Provide the [x, y] coordinate of the cell's center where the given text is located.  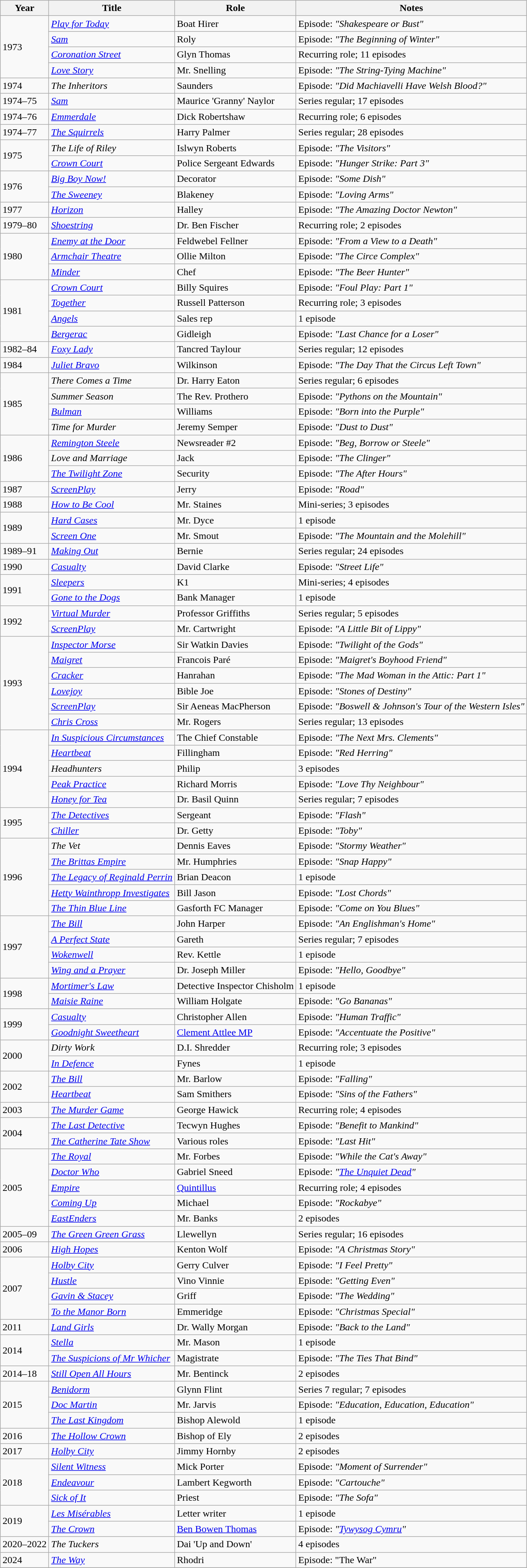
Rev. Kettle [235, 955]
Honey for Tea [112, 799]
Feldwebel Fellner [235, 241]
2002 [24, 1087]
Episode: "Go Bananas" [411, 1001]
Episode: "Shakespeare or Bust" [411, 24]
Summer Season [112, 396]
2019 [24, 1521]
Michael [235, 1203]
Billy Squires [235, 287]
The Murder Game [112, 1110]
Episode: "Street Life" [411, 567]
Role [235, 8]
Headhunters [112, 769]
The Green Green Grass [112, 1234]
Episode: "Back to the Land" [411, 1327]
Episode: "The String-Tying Machine" [411, 70]
Big Boy Now! [112, 179]
2020–2022 [24, 1544]
Newsreader #2 [235, 442]
Glyn Thomas [235, 55]
1989 [24, 528]
Mini-series; 3 episodes [411, 505]
Jack [235, 458]
Boat Hirer [235, 24]
Blakeney [235, 194]
John Harper [235, 923]
Episode: "Some Dish" [411, 179]
Notes [411, 8]
Episode: "The Mountain and the Molehill" [411, 536]
1998 [24, 994]
Chris Cross [112, 722]
Mick Porter [235, 1467]
Bernie [235, 551]
Episode: "Red Herring" [411, 753]
Coming Up [112, 1203]
A Perfect State [112, 939]
2000 [24, 1056]
Mini-series; 4 episodes [411, 582]
The Vet [112, 846]
1984 [24, 365]
1992 [24, 621]
Minder [112, 272]
William Holgate [235, 1001]
Juliet Bravo [112, 365]
Bergerac [112, 334]
Episode: "Sins of the Fathers" [411, 1094]
Foxy Lady [112, 349]
The Life of Riley [112, 148]
Dr. Basil Quinn [235, 799]
Emmeridge [235, 1312]
Russell Patterson [235, 303]
Wokenwell [112, 955]
Lambert Kegworth [235, 1482]
1985 [24, 404]
Episode: "Come on You Blues" [411, 908]
Episode: "The Amazing Doctor Newton" [411, 210]
Les Misérables [112, 1513]
Dr. Ben Fischer [235, 225]
Episode: "The Day That the Circus Left Town" [411, 365]
Halley [235, 210]
Gareth [235, 939]
Episode: "Hunger Strike: Part 3" [411, 163]
Detective Inspector Chisholm [235, 986]
The Brittas Empire [112, 861]
3 episodes [411, 769]
1991 [24, 590]
Episode: "Stones of Destiny" [411, 691]
Ben Bowen Thomas [235, 1529]
Episode: "Accentuate the Positive" [411, 1032]
Episode: "Foul Play: Part 1" [411, 287]
David Clarke [235, 567]
Angels [112, 318]
Time for Murder [112, 427]
Mr. Snelling [235, 70]
Glynn Flint [235, 1389]
Episode: "The Beer Hunter" [411, 272]
Episode: "The Clinger" [411, 458]
Stella [112, 1343]
Endeavour [112, 1482]
1999 [24, 1025]
Gavin & Stacey [112, 1296]
1979–80 [24, 225]
Episode: "Tywysog Cymru" [411, 1529]
Williams [235, 411]
Kenton Wolf [235, 1250]
D.I. Shredder [235, 1048]
Mr. Rogers [235, 722]
The Royal [112, 1156]
2006 [24, 1250]
2017 [24, 1451]
Episode: "Human Traffic" [411, 1017]
The Tuckers [112, 1544]
Richard Morris [235, 784]
Gidleigh [235, 334]
2011 [24, 1327]
Series regular; 6 episodes [411, 380]
1996 [24, 877]
Sick of It [112, 1498]
Doctor Who [112, 1172]
Goodnight Sweetheart [112, 1032]
Mr. Bentinck [235, 1374]
Hard Cases [112, 520]
1997 [24, 947]
Roly [235, 39]
The Hollow Crown [112, 1435]
Series regular; 13 episodes [411, 722]
Police Sergeant Edwards [235, 163]
Christopher Allen [235, 1017]
Mr. Barlow [235, 1079]
Episode: "Stormy Weather" [411, 846]
Jeremy Semper [235, 427]
Love Story [112, 70]
Episode: "The Sofa" [411, 1498]
Episode: "Maigret's Boyhood Friend" [411, 660]
Episode: "Road" [411, 489]
Recurring role; 6 episodes [411, 117]
Francois Paré [235, 660]
Mr. Staines [235, 505]
Dr. Joseph Miller [235, 970]
1976 [24, 186]
Quintillus [235, 1188]
Recurring role; 2 episodes [411, 225]
The Last Detective [112, 1125]
2015 [24, 1405]
Episode: "The Beginning of Winter" [411, 39]
In Defence [112, 1063]
Screen One [112, 536]
1974 [24, 86]
Episode: "Loving Arms" [411, 194]
Wing and a Prayer [112, 970]
Cracker [112, 675]
Series regular; 24 episodes [411, 551]
Episode: "The Visitors" [411, 148]
Mr. Forbes [235, 1156]
Series regular; 16 episodes [411, 1234]
Episode: "Moment of Surrender" [411, 1467]
Vino Vinnie [235, 1281]
1988 [24, 505]
1987 [24, 489]
1993 [24, 683]
Episode: "The Wedding" [411, 1296]
Episode: "Falling" [411, 1079]
Episode: "Boswell & Johnson's Tour of the Western Isles" [411, 707]
Islwyn Roberts [235, 148]
Clement Attlee MP [235, 1032]
1973 [24, 47]
Wilkinson [235, 365]
Mr. Banks [235, 1219]
Enemy at the Door [112, 241]
Harry Palmer [235, 132]
The Last Kingdom [112, 1420]
Horizon [112, 210]
Episode: "Hello, Goodbye" [411, 970]
2024 [24, 1560]
Dai 'Up and Down' [235, 1544]
Shoestring [112, 225]
Sergeant [235, 815]
Maisie Raine [112, 1001]
2005–09 [24, 1234]
George Hawick [235, 1110]
Title [112, 8]
Series regular; 17 episodes [411, 101]
K1 [235, 582]
Empire [112, 1188]
Episode: "The Circe Complex" [411, 256]
Mortimer's Law [112, 986]
Episode: "Rockabye" [411, 1203]
Recurring role; 11 episodes [411, 55]
1982–84 [24, 349]
Silent Witness [112, 1467]
Bible Joe [235, 691]
1980 [24, 256]
Bank Manager [235, 598]
Ollie Milton [235, 256]
There Comes a Time [112, 380]
Chiller [112, 830]
Remington Steele [112, 442]
Episode: "Cartouche" [411, 1482]
In Suspicious Circumstances [112, 738]
2014–18 [24, 1374]
1989–91 [24, 551]
Sam Smithers [235, 1094]
The Suspicions of Mr Whicher [112, 1358]
Emmerdale [112, 117]
Episode: "I Feel Pretty" [411, 1265]
2016 [24, 1435]
Episode: "Dust to Dust" [411, 427]
Saunders [235, 86]
Hanrahan [235, 675]
Letter writer [235, 1513]
Dr. Getty [235, 830]
Mr. Jarvis [235, 1405]
Play for Today [112, 24]
Making Out [112, 551]
Maurice 'Granny' Naylor [235, 101]
Armchair Theatre [112, 256]
Mr. Cartwright [235, 629]
Episode: "A Christmas Story" [411, 1250]
Episode: "Snap Happy" [411, 861]
Maigret [112, 660]
Gabriel Sneed [235, 1172]
Jimmy Hornby [235, 1451]
Episode: "Getting Even" [411, 1281]
2018 [24, 1482]
1990 [24, 567]
Episode: "Did Machiavelli Have Welsh Blood?" [411, 86]
2004 [24, 1133]
Episode: "Beg, Borrow or Steele" [411, 442]
Episode: "Flash" [411, 815]
2007 [24, 1288]
Episode: "Last Chance for a Loser" [411, 334]
Episode: "Pythons on the Mountain" [411, 396]
Philip [235, 769]
Episode: "The After Hours" [411, 474]
Still Open All Hours [112, 1374]
Rhodri [235, 1560]
Various roles [235, 1141]
To the Manor Born [112, 1312]
Peak Practice [112, 784]
Series regular; 5 episodes [411, 613]
EastEnders [112, 1219]
The Crown [112, 1529]
Lovejoy [112, 691]
1994 [24, 769]
The Thin Blue Line [112, 908]
Episode: "Born into the Purple" [411, 411]
The Legacy of Reginald Perrin [112, 877]
Episode: "The Next Mrs. Clements" [411, 738]
Episode: "Lost Chords" [411, 892]
1975 [24, 155]
Bill Jason [235, 892]
Series regular; 28 episodes [411, 132]
Mr. Humphries [235, 861]
Episode: "Love Thy Neighbour" [411, 784]
1977 [24, 210]
Brian Deacon [235, 877]
Llewellyn [235, 1234]
Episode: "An Englishman's Home" [411, 923]
Dennis Eaves [235, 846]
Dick Robertshaw [235, 117]
Gone to the Dogs [112, 598]
Professor Griffiths [235, 613]
The Inheritors [112, 86]
Land Girls [112, 1327]
The Sweeney [112, 194]
Series regular; 12 episodes [411, 349]
Doc Martin [112, 1405]
2014 [24, 1350]
The Rev. Prothero [235, 396]
Dirty Work [112, 1048]
Episode: "While the Cat's Away" [411, 1156]
Episode: "Benefit to Mankind" [411, 1125]
1974–77 [24, 132]
Year [24, 8]
Hetty Wainthropp Investigates [112, 892]
Hustle [112, 1281]
The Squirrels [112, 132]
Episode: "The War" [411, 1560]
Mr. Smout [235, 536]
Jerry [235, 489]
2005 [24, 1187]
1995 [24, 823]
The Catherine Tate Show [112, 1141]
Griff [235, 1296]
Magistrate [235, 1358]
Tecwyn Hughes [235, 1125]
2003 [24, 1110]
Sir Aeneas MacPherson [235, 707]
Episode: "From a View to a Death" [411, 241]
Fillingham [235, 753]
Chef [235, 272]
The Twilight Zone [112, 474]
Gasforth FC Manager [235, 908]
Love and Marriage [112, 458]
Priest [235, 1498]
Inspector Morse [112, 644]
Mr. Dyce [235, 520]
Dr. Wally Morgan [235, 1327]
Dr. Harry Eaton [235, 380]
The Chief Constable [235, 738]
Decorator [235, 179]
Episode: "Christmas Special" [411, 1312]
Security [235, 474]
Virtual Murder [112, 613]
Fynes [235, 1063]
The Detectives [112, 815]
High Hopes [112, 1250]
Together [112, 303]
Episode: "Twilight of the Gods" [411, 644]
Benidorm [112, 1389]
Episode: "The Mad Woman in the Attic: Part 1" [411, 675]
Coronation Street [112, 55]
4 episodes [411, 1544]
Episode: "The Ties That Bind" [411, 1358]
Gerry Culver [235, 1265]
Episode: "The Unquiet Dead" [411, 1172]
Mr. Mason [235, 1343]
1974–75 [24, 101]
Episode: "Toby" [411, 830]
1974–76 [24, 117]
Episode: "Last Hit" [411, 1141]
1981 [24, 311]
Sleepers [112, 582]
The Way [112, 1560]
Sales rep [235, 318]
1986 [24, 458]
How to Be Cool [112, 505]
Bishop of Ely [235, 1435]
Tancred Taylour [235, 349]
Episode: "A Little Bit of Lippy" [411, 629]
Series 7 regular; 7 episodes [411, 1389]
Bulman [112, 411]
Episode: "Education, Education, Education" [411, 1405]
Sir Watkin Davies [235, 644]
Bishop Alewold [235, 1420]
